Extract the (x, y) coordinate from the center of the cell holding the provided text.  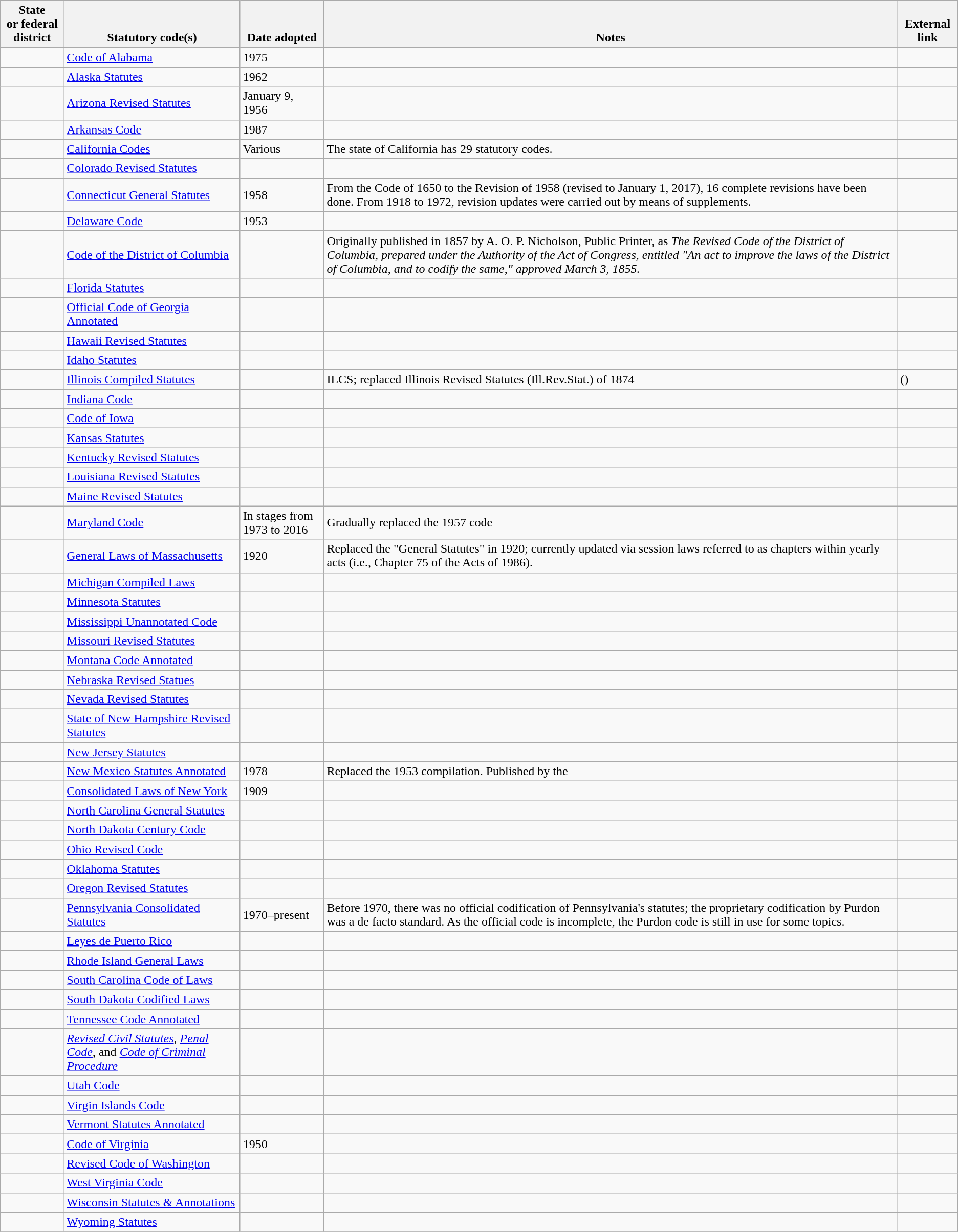
Statutory code(s) (152, 24)
North Carolina General Statutes (152, 810)
External link (928, 24)
1958 (282, 194)
Notes (611, 24)
North Dakota Century Code (152, 830)
Alaska Statutes (152, 77)
1953 (282, 221)
Hawaii Revised Statutes (152, 340)
Kentucky Revised Statutes (152, 457)
Nevada Revised Statutes (152, 699)
Code of Alabama (152, 57)
Michigan Compiled Laws (152, 582)
Oklahoma Statutes (152, 869)
Montana Code Annotated (152, 660)
Gradually replaced the 1957 code (611, 523)
ILCS; replaced Illinois Revised Statutes (Ill.Rev.Stat.) of 1874 (611, 380)
Illinois Compiled Statutes (152, 380)
January 9, 1956 (282, 103)
West Virginia Code (152, 1183)
State or federal district (32, 24)
South Carolina Code of Laws (152, 980)
Leyes de Puerto Rico (152, 941)
Colorado Revised Statutes (152, 168)
New Mexico Statutes Annotated (152, 772)
Idaho Statutes (152, 360)
() (928, 380)
Replaced the 1953 compilation. Published by the (611, 772)
Tennessee Code Annotated (152, 1019)
Maryland Code (152, 523)
Code of Virginia (152, 1144)
1975 (282, 57)
Virgin Islands Code (152, 1105)
State of New Hampshire Revised Statutes (152, 725)
Kansas Statutes (152, 438)
1909 (282, 791)
1950 (282, 1144)
Rhode Island General Laws (152, 960)
Wyoming Statutes (152, 1222)
Connecticut General Statutes (152, 194)
Louisiana Revised Statutes (152, 477)
Minnesota Statutes (152, 602)
Revised Code of Washington (152, 1163)
Vermont Statutes Annotated (152, 1125)
In stages from 1973 to 2016 (282, 523)
Arizona Revised Statutes (152, 103)
1962 (282, 77)
Code of the District of Columbia (152, 254)
Arkansas Code (152, 129)
New Jersey Statutes (152, 752)
Revised Civil Statutes, Penal Code, and Code of Criminal Procedure (152, 1052)
Maine Revised Statutes (152, 496)
The state of California has 29 statutory codes. (611, 149)
Wisconsin Statutes & Annotations (152, 1202)
Date adopted (282, 24)
Florida Statutes (152, 288)
1970–present (282, 915)
Oregon Revised Statutes (152, 888)
South Dakota Codified Laws (152, 999)
Consolidated Laws of New York (152, 791)
1920 (282, 556)
Pennsylvania Consolidated Statutes (152, 915)
Utah Code (152, 1086)
Mississippi Unannotated Code (152, 621)
Nebraska Revised Statues (152, 680)
1987 (282, 129)
Delaware Code (152, 221)
1978 (282, 772)
Official Code of Georgia Annotated (152, 314)
Various (282, 149)
General Laws of Massachusetts (152, 556)
Indiana Code (152, 399)
Ohio Revised Code (152, 849)
Code of Iowa (152, 419)
California Codes (152, 149)
Missouri Revised Statutes (152, 641)
